Capture the cell that displays the provided text and extract its (X, Y) central coordinate. 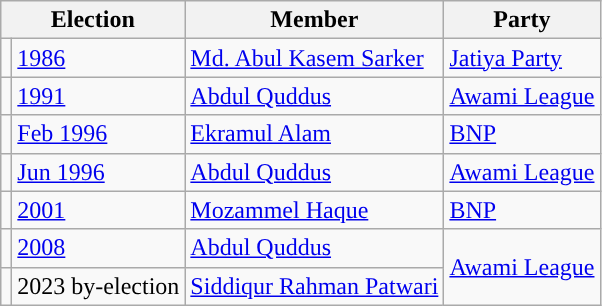
Feb 1996 (98, 134)
Jun 1996 (98, 172)
2008 (98, 248)
Member (314, 20)
Jatiya Party (522, 58)
Mozammel Haque (314, 210)
Siddiqur Rahman Patwari (314, 286)
1991 (98, 96)
Election (93, 20)
2001 (98, 210)
Md. Abul Kasem Sarker (314, 58)
1986 (98, 58)
Party (522, 20)
2023 by-election (98, 286)
Ekramul Alam (314, 134)
